Extract the (x, y) coordinate from the center of the cell holding the provided text.  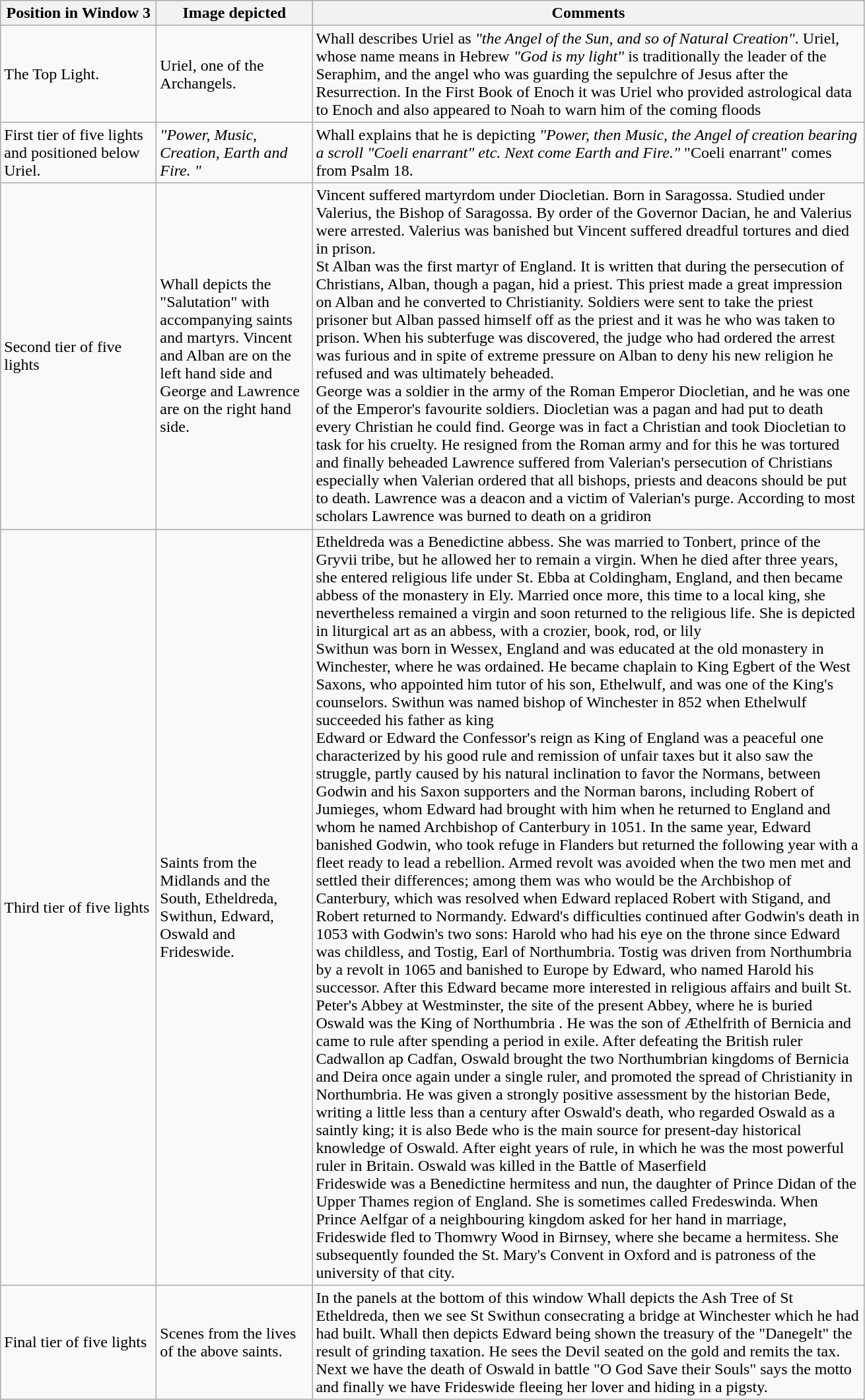
Saints from the Midlands and the South, Etheldreda, Swithun, Edward, Oswald and Frideswide. (234, 907)
First tier of five lights and positioned below Uriel. (79, 153)
Second tier of five lights (79, 356)
Comments (588, 13)
The Top Light. (79, 74)
Third tier of five lights (79, 907)
Position in Window 3 (79, 13)
Uriel, one of the Archangels. (234, 74)
Final tier of five lights (79, 1342)
Image depicted (234, 13)
Scenes from the lives of the above saints. (234, 1342)
"Power, Music, Creation, Earth and Fire. " (234, 153)
